Return (x, y) of the center of cell containing provided text 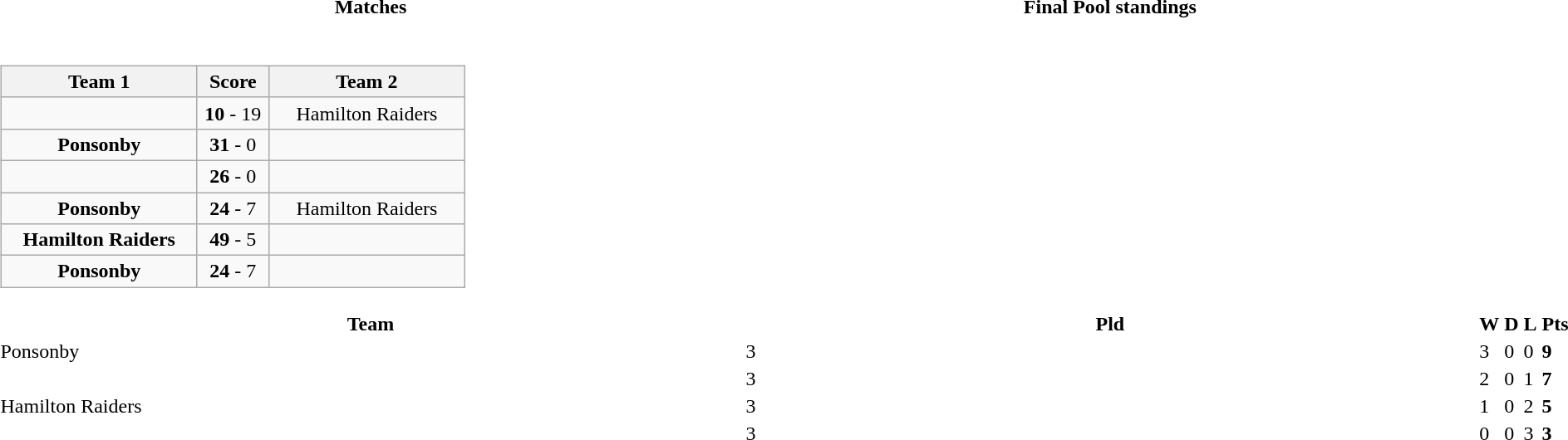
49 - 5 (233, 240)
Team 2 (366, 81)
10 - 19 (233, 113)
26 - 0 (233, 176)
D (1511, 324)
31 - 0 (233, 144)
L (1531, 324)
W (1489, 324)
Pld (1110, 324)
Team 1 (99, 81)
Score (233, 81)
